Pinpoint the cell where the given text exists, returning its [x, y] midpoint coordinate. 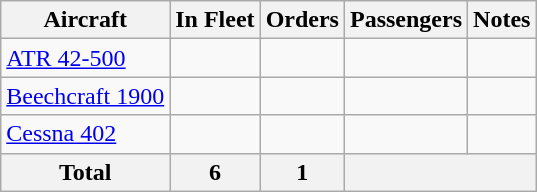
Beechcraft 1900 [86, 96]
6 [215, 172]
Notes [502, 20]
1 [302, 172]
Total [86, 172]
In Fleet [215, 20]
Aircraft [86, 20]
ATR 42-500 [86, 58]
Passengers [406, 20]
Orders [302, 20]
Cessna 402 [86, 134]
